Provide the (x, y) coordinate of the cell's center where the given text is located.  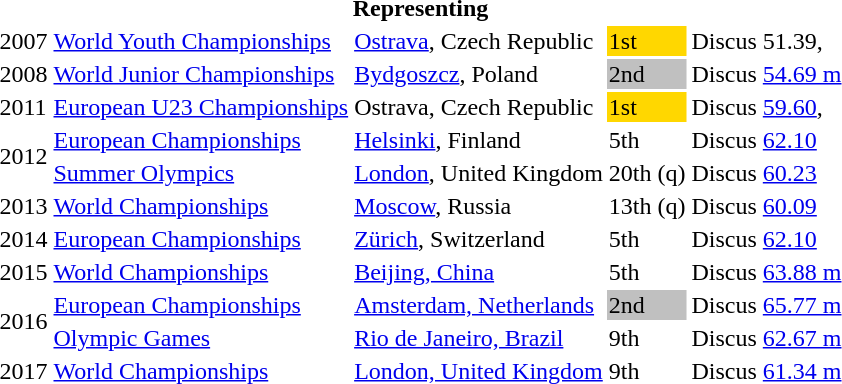
Moscow, Russia (479, 206)
Bydgoszcz, Poland (479, 74)
9th (647, 338)
Amsterdam, Netherlands (479, 305)
Summer Olympics (201, 173)
London, United Kingdom (479, 173)
World Junior Championships (201, 74)
Olympic Games (201, 338)
Rio de Janeiro, Brazil (479, 338)
Beijing, China (479, 272)
Helsinki, Finland (479, 140)
20th (q) (647, 173)
World Youth Championships (201, 41)
Zürich, Switzerland (479, 239)
13th (q) (647, 206)
European U23 Championships (201, 107)
